Return [X, Y] of the center of cell containing provided text 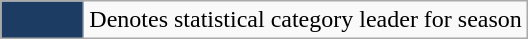
Denotes statistical category leader for season [306, 20]
